Find where the given text appears and provide that cell's center as [X, Y] coordinate. 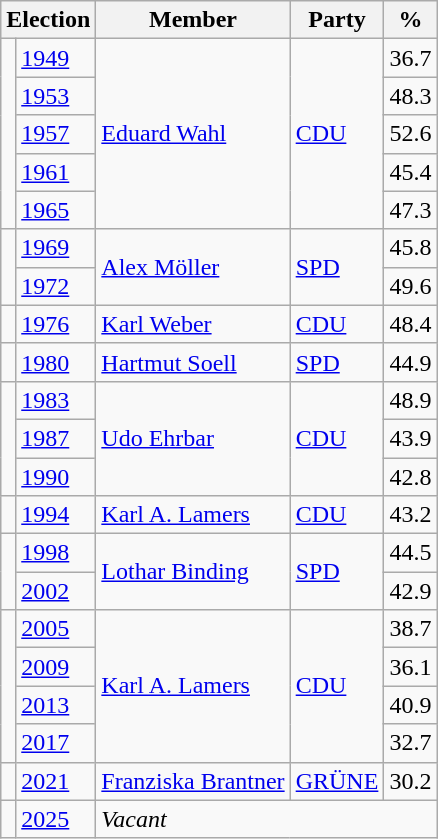
49.6 [410, 286]
2025 [56, 819]
1953 [56, 96]
1983 [56, 400]
43.2 [410, 515]
2017 [56, 743]
GRÜNE [337, 781]
1965 [56, 210]
44.5 [410, 553]
1998 [56, 553]
2013 [56, 705]
2005 [56, 629]
45.8 [410, 248]
42.9 [410, 591]
42.8 [410, 477]
2009 [56, 667]
Udo Ehrbar [193, 438]
48.3 [410, 96]
1949 [56, 58]
40.9 [410, 705]
32.7 [410, 743]
48.9 [410, 400]
Franziska Brantner [193, 781]
1987 [56, 438]
Member [193, 20]
Vacant [266, 819]
Hartmut Soell [193, 362]
Alex Möller [193, 267]
1957 [56, 134]
36.1 [410, 667]
47.3 [410, 210]
1976 [56, 324]
1969 [56, 248]
30.2 [410, 781]
2002 [56, 591]
Party [337, 20]
44.9 [410, 362]
% [410, 20]
43.9 [410, 438]
45.4 [410, 172]
1990 [56, 477]
36.7 [410, 58]
38.7 [410, 629]
48.4 [410, 324]
1980 [56, 362]
Eduard Wahl [193, 134]
1961 [56, 172]
Election [48, 20]
Karl Weber [193, 324]
2021 [56, 781]
Lothar Binding [193, 572]
52.6 [410, 134]
1972 [56, 286]
1994 [56, 515]
